Identify which cell holds the provided text, then report its (X, Y) central coordinate. 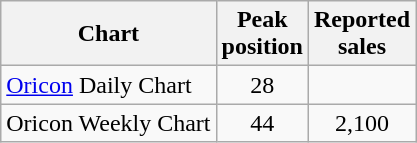
Reportedsales (362, 34)
28 (262, 85)
Peakposition (262, 34)
44 (262, 123)
Oricon Weekly Chart (108, 123)
Oricon Daily Chart (108, 85)
2,100 (362, 123)
Chart (108, 34)
